Return the [x, y] coordinate for the center point of the cell that contains the specified text.  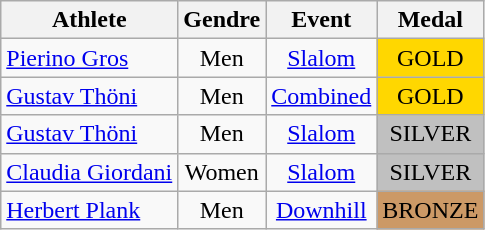
Pierino Gros [90, 58]
Claudia Giordani [90, 172]
Combined [322, 96]
Medal [430, 20]
Herbert Plank [90, 210]
Event [322, 20]
BRONZE [430, 210]
Downhill [322, 210]
Athlete [90, 20]
Gendre [222, 20]
Women [222, 172]
